Find where the given text appears and provide that cell's center as (x, y) coordinate. 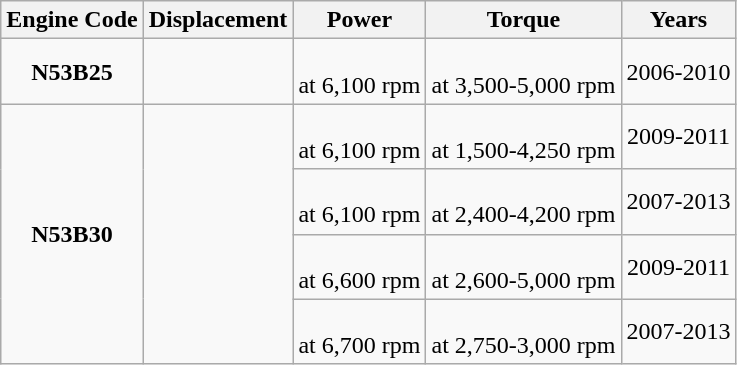
at 6,600 rpm (360, 266)
at 1,500-4,250 rpm (524, 136)
Displacement (218, 20)
Torque (524, 20)
N53B30 (72, 234)
at 2,750-3,000 rpm (524, 332)
Power (360, 20)
at 2,400-4,200 rpm (524, 202)
Years (678, 20)
Engine Code (72, 20)
at 6,700 rpm (360, 332)
N53B25 (72, 72)
at 3,500-5,000 rpm (524, 72)
at 2,600-5,000 rpm (524, 266)
2006-2010 (678, 72)
